Pinpoint the cell where the given text exists, returning its [X, Y] midpoint coordinate. 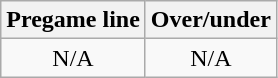
Pregame line [74, 20]
Over/under [210, 20]
